Extract the (X, Y) coordinate from the center of the cell holding the provided text.  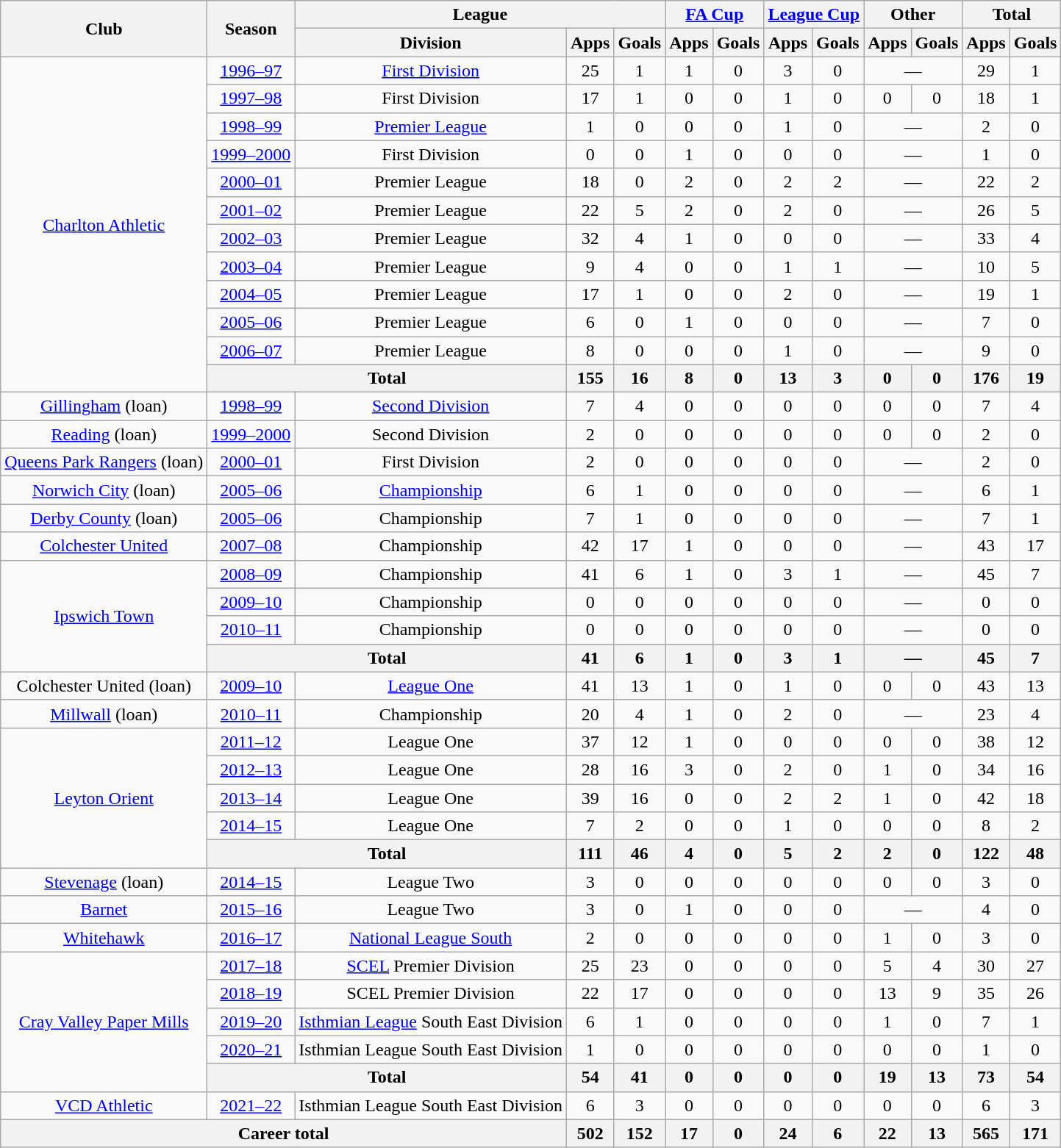
502 (590, 1133)
2012–13 (251, 769)
Reading (loan) (104, 434)
2021–22 (251, 1105)
Barnet (104, 910)
39 (590, 797)
Derby County (loan) (104, 518)
2016–17 (251, 938)
33 (986, 238)
Division (431, 43)
155 (590, 379)
30 (986, 966)
Other (913, 15)
Colchester United (104, 546)
Charlton Athletic (104, 225)
176 (986, 379)
1996–97 (251, 71)
2015–16 (251, 910)
1997–98 (251, 98)
48 (1035, 854)
38 (986, 742)
46 (640, 854)
2003–04 (251, 266)
171 (1035, 1133)
122 (986, 854)
2004–05 (251, 294)
Millwall (loan) (104, 714)
Whitehawk (104, 938)
152 (640, 1133)
Career total (284, 1133)
2013–14 (251, 797)
Queens Park Rangers (loan) (104, 462)
2001–02 (251, 210)
73 (986, 1077)
Ipswich Town (104, 616)
29 (986, 71)
2017–18 (251, 966)
34 (986, 769)
24 (788, 1133)
Club (104, 29)
Stevenage (loan) (104, 882)
Colchester United (loan) (104, 686)
27 (1035, 966)
Norwich City (loan) (104, 490)
2018–19 (251, 994)
2011–12 (251, 742)
Cray Valley Paper Mills (104, 1022)
28 (590, 769)
2019–20 (251, 1022)
37 (590, 742)
VCD Athletic (104, 1105)
10 (986, 266)
Gillingham (loan) (104, 406)
League (480, 15)
Season (251, 29)
565 (986, 1133)
2008–09 (251, 574)
2020–21 (251, 1050)
National League South (431, 938)
2007–08 (251, 546)
35 (986, 994)
32 (590, 238)
2006–07 (251, 351)
Leyton Orient (104, 797)
2002–03 (251, 238)
111 (590, 854)
League Cup (814, 15)
FA Cup (715, 15)
20 (590, 714)
